Locate the cell with the specified text and output its [X, Y] center coordinate. 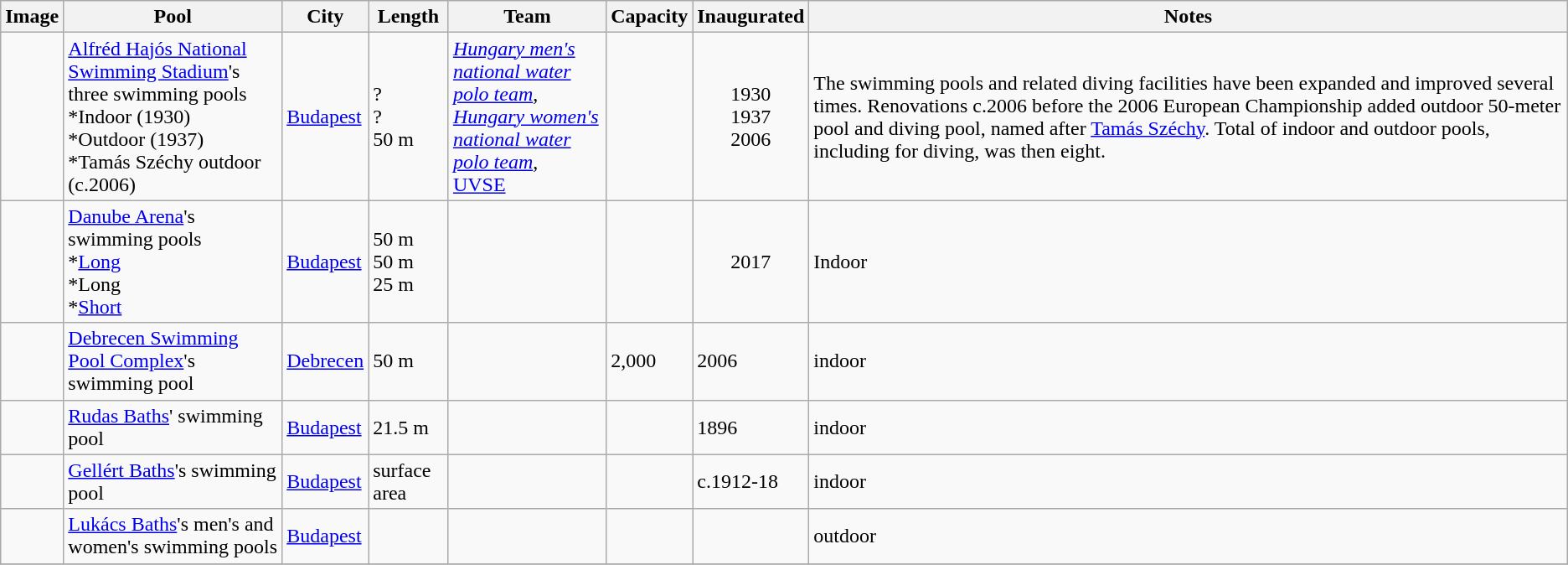
2006 [750, 361]
Gellért Baths's swimming pool [173, 481]
Hungary men's national water polo team,Hungary women's national water polo team,UVSE [527, 117]
2017 [750, 262]
Debrecen [325, 361]
Capacity [650, 17]
1896 [750, 428]
193019372006 [750, 117]
Image [32, 17]
Team [527, 17]
Lukács Baths's men's and women's swimming pools [173, 536]
Inaugurated [750, 17]
50 m [409, 361]
Alfréd Hajós National Swimming Stadium's three swimming pools*Indoor (1930)*Outdoor (1937)*Tamás Széchy outdoor (c.2006) [173, 117]
outdoor [1188, 536]
Notes [1188, 17]
surface area [409, 481]
Pool [173, 17]
Indoor [1188, 262]
Danube Arena's swimming pools*Long*Long*Short [173, 262]
2,000 [650, 361]
21.5 m [409, 428]
50 m50 m25 m [409, 262]
Length [409, 17]
??50 m [409, 117]
Rudas Baths' swimming pool [173, 428]
Debrecen Swimming Pool Complex's swimming pool [173, 361]
City [325, 17]
c.1912-18 [750, 481]
